Determine the [X, Y] coordinate at the center of the cell enclosing the given text.  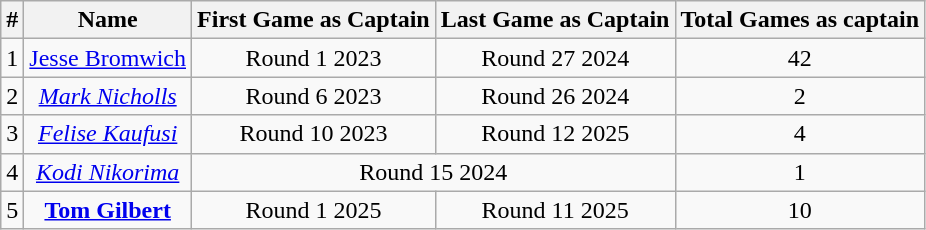
10 [800, 210]
Round 26 2024 [555, 96]
Last Game as Captain [555, 20]
Round 1 2023 [314, 58]
Mark Nicholls [108, 96]
3 [12, 134]
Round 10 2023 [314, 134]
Felise Kaufusi [108, 134]
Name [108, 20]
Round 15 2024 [434, 172]
Round 12 2025 [555, 134]
First Game as Captain [314, 20]
Round 27 2024 [555, 58]
# [12, 20]
Total Games as captain [800, 20]
Kodi Nikorima [108, 172]
Tom Gilbert [108, 210]
Jesse Bromwich [108, 58]
5 [12, 210]
42 [800, 58]
Round 1 2025 [314, 210]
Round 6 2023 [314, 96]
Round 11 2025 [555, 210]
